Capture the cell that displays the provided text and extract its [X, Y] central coordinate. 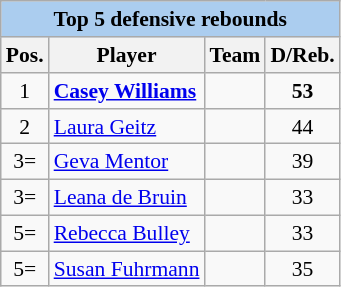
Laura Geitz [127, 126]
35 [302, 269]
2 [25, 126]
Susan Fuhrmann [127, 269]
D/Reb. [302, 55]
53 [302, 91]
Top 5 defensive rebounds [170, 19]
Leana de Bruin [127, 197]
Casey Williams [127, 91]
Pos. [25, 55]
Player [127, 55]
Rebecca Bulley [127, 233]
39 [302, 162]
44 [302, 126]
1 [25, 91]
Geva Mentor [127, 162]
Team [234, 55]
